Extract the [X, Y] coordinate from the center of the cell holding the provided text.  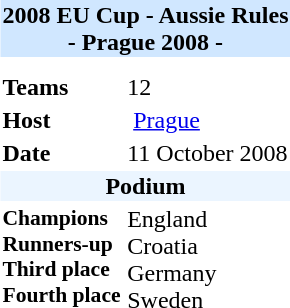
Date [62, 153]
Teams [62, 87]
12 [208, 87]
11 October 2008 [208, 153]
Host [62, 120]
Podium [146, 186]
2008 EU Cup - Aussie Rules- Prague 2008 - [146, 28]
Prague [208, 120]
